Scan for the cell matching the given text and deliver its (x, y) coordinate at center. 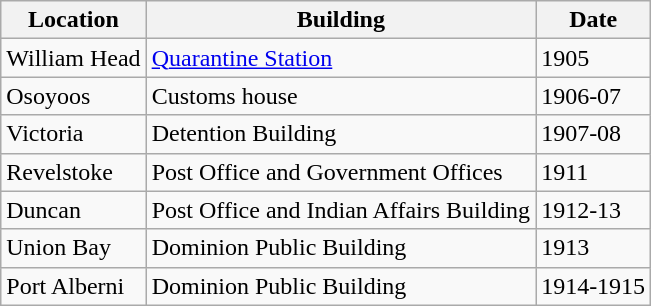
Post Office and Indian Affairs Building (340, 210)
Building (340, 20)
1913 (594, 248)
Customs house (340, 96)
1914-1915 (594, 286)
Quarantine Station (340, 58)
Duncan (74, 210)
Victoria (74, 134)
Post Office and Government Offices (340, 172)
1911 (594, 172)
Osoyoos (74, 96)
1906-07 (594, 96)
Revelstoke (74, 172)
William Head (74, 58)
1907-08 (594, 134)
Union Bay (74, 248)
Detention Building (340, 134)
Date (594, 20)
1905 (594, 58)
Location (74, 20)
1912-13 (594, 210)
Port Alberni (74, 286)
